Detect which cell encompasses the target text, then output its (X, Y) center coordinate. 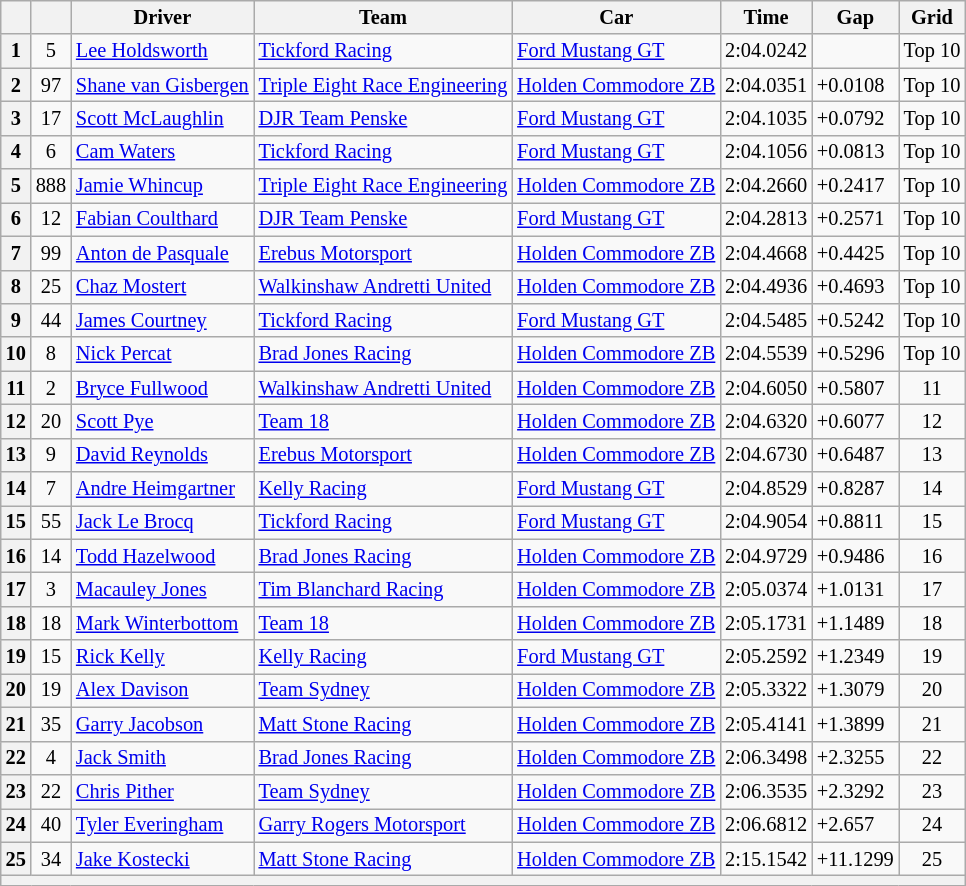
2:04.6050 (766, 388)
2:05.1731 (766, 623)
44 (51, 320)
2:06.6812 (766, 825)
+11.1299 (856, 859)
2:04.2813 (766, 219)
+1.2349 (856, 657)
Garry Rogers Motorsport (384, 825)
Scott McLaughlin (162, 118)
Bryce Fullwood (162, 388)
+0.6077 (856, 421)
Shane van Gisbergen (162, 85)
2:04.4936 (766, 287)
2:04.4668 (766, 253)
Jack Le Brocq (162, 522)
2:05.2592 (766, 657)
+0.5807 (856, 388)
Grid (932, 17)
2:04.0242 (766, 51)
+2.3255 (856, 758)
Garry Jacobson (162, 724)
Andre Heimgartner (162, 489)
2:04.6320 (766, 421)
40 (51, 825)
Driver (162, 17)
2:06.3535 (766, 791)
+0.0813 (856, 152)
2:04.2660 (766, 186)
David Reynolds (162, 455)
Fabian Coulthard (162, 219)
Anton de Pasquale (162, 253)
+0.4425 (856, 253)
1 (16, 51)
Macauley Jones (162, 589)
Tim Blanchard Racing (384, 589)
Time (766, 17)
+0.0108 (856, 85)
97 (51, 85)
+0.0792 (856, 118)
2:04.6730 (766, 455)
Jack Smith (162, 758)
Car (616, 17)
Chris Pither (162, 791)
+0.5296 (856, 354)
+0.8811 (856, 522)
Mark Winterbottom (162, 623)
+1.0131 (856, 589)
Nick Percat (162, 354)
888 (51, 186)
Jake Kostecki (162, 859)
55 (51, 522)
2:06.3498 (766, 758)
+0.8287 (856, 489)
2:04.1035 (766, 118)
+0.2571 (856, 219)
2:04.9054 (766, 522)
+0.2417 (856, 186)
+1.3899 (856, 724)
2:04.5485 (766, 320)
2:04.1056 (766, 152)
2:15.1542 (766, 859)
Gap (856, 17)
+1.1489 (856, 623)
Lee Holdsworth (162, 51)
2:04.8529 (766, 489)
+1.3079 (856, 690)
35 (51, 724)
2:05.3322 (766, 690)
99 (51, 253)
+0.6487 (856, 455)
2:04.5539 (766, 354)
+2.3292 (856, 791)
+0.4693 (856, 287)
10 (16, 354)
2:05.4141 (766, 724)
2:04.9729 (766, 556)
Jamie Whincup (162, 186)
2:04.0351 (766, 85)
+2.657 (856, 825)
+0.5242 (856, 320)
Alex Davison (162, 690)
2:05.0374 (766, 589)
Todd Hazelwood (162, 556)
Scott Pye (162, 421)
+0.9486 (856, 556)
34 (51, 859)
Rick Kelly (162, 657)
Team (384, 17)
James Courtney (162, 320)
Chaz Mostert (162, 287)
Tyler Everingham (162, 825)
Cam Waters (162, 152)
